For the text-containing cell, return its midpoint in (x, y) coordinate format. 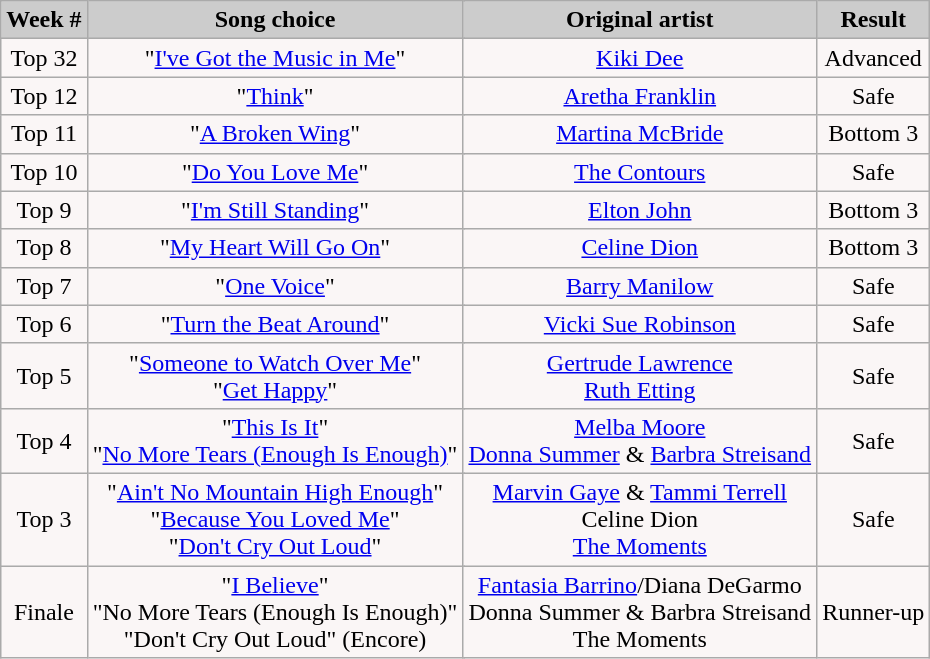
"Ain't No Mountain High Enough""Because You Loved Me""Don't Cry Out Loud" (275, 519)
Gertrude LawrenceRuth Etting (640, 376)
"Do You Love Me" (275, 172)
"I Believe" "No More Tears (Enough Is Enough)""Don't Cry Out Loud" (Encore) (275, 612)
"Think" (275, 96)
Song choice (275, 20)
"One Voice" (275, 286)
Top 32 (44, 58)
Original artist (640, 20)
Marvin Gaye & Tammi TerrellCeline DionThe Moments (640, 519)
Melba MooreDonna Summer & Barbra Streisand (640, 440)
Top 3 (44, 519)
Aretha Franklin (640, 96)
Top 7 (44, 286)
Martina McBride (640, 134)
Top 12 (44, 96)
The Contours (640, 172)
Elton John (640, 210)
"My Heart Will Go On" (275, 248)
Top 5 (44, 376)
Week # (44, 20)
Barry Manilow (640, 286)
"A Broken Wing" (275, 134)
Kiki Dee (640, 58)
Top 6 (44, 324)
"I'm Still Standing" (275, 210)
Top 9 (44, 210)
Top 8 (44, 248)
Top 10 (44, 172)
Runner-up (874, 612)
"Someone to Watch Over Me""Get Happy" (275, 376)
"Turn the Beat Around" (275, 324)
Vicki Sue Robinson (640, 324)
"I've Got the Music in Me" (275, 58)
Result (874, 20)
Advanced (874, 58)
"This Is It""No More Tears (Enough Is Enough)" (275, 440)
Finale (44, 612)
Top 4 (44, 440)
Top 11 (44, 134)
Celine Dion (640, 248)
Fantasia Barrino/Diana DeGarmoDonna Summer & Barbra StreisandThe Moments (640, 612)
